Return [X, Y] of the center of cell containing provided text 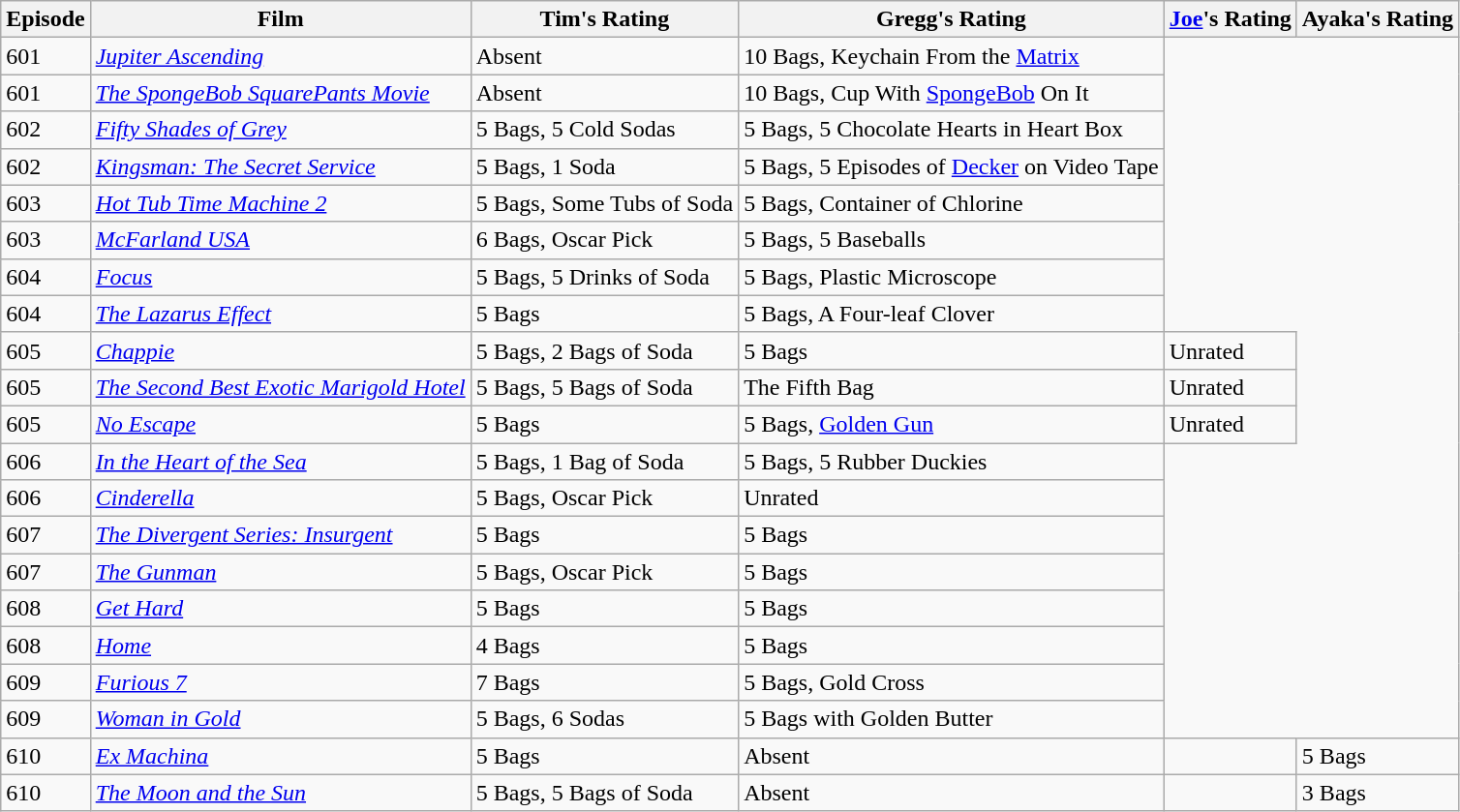
The Moon and the Sun [281, 793]
5 Bags, 5 Cold Sodas [604, 130]
Focus [281, 277]
5 Bags, Plastic Microscope [952, 277]
Woman in Gold [281, 719]
5 Bags, Some Tubs of Soda [604, 203]
The SpongeBob SquarePants Movie [281, 93]
The Second Best Exotic Marigold Hotel [281, 387]
The Lazarus Effect [281, 314]
Fifty Shades of Grey [281, 130]
5 Bags, 2 Bags of Soda [604, 350]
5 Bags, A Four-leaf Clover [952, 314]
The Gunman [281, 572]
10 Bags, Cup With SpongeBob On It [952, 93]
In the Heart of the Sea [281, 462]
5 Bags, 5 Episodes of Decker on Video Tape [952, 166]
Ex Machina [281, 756]
Home [281, 646]
McFarland USA [281, 240]
The Divergent Series: Insurgent [281, 535]
Get Hard [281, 609]
5 Bags, Golden Gun [952, 424]
Gregg's Rating [952, 19]
5 Bags, Gold Cross [952, 682]
4 Bags [604, 646]
5 Bags, 1 Soda [604, 166]
Chappie [281, 350]
5 Bags with Golden Butter [952, 719]
Jupiter Ascending [281, 56]
5 Bags, 1 Bag of Soda [604, 462]
Furious 7 [281, 682]
No Escape [281, 424]
Ayaka's Rating [1377, 19]
Joe's Rating [1230, 19]
The Fifth Bag [952, 387]
7 Bags [604, 682]
Tim's Rating [604, 19]
5 Bags, 6 Sodas [604, 719]
5 Bags, Container of Chlorine [952, 203]
5 Bags, 5 Chocolate Hearts in Heart Box [952, 130]
5 Bags, 5 Baseballs [952, 240]
Hot Tub Time Machine 2 [281, 203]
10 Bags, Keychain From the Matrix [952, 56]
Cinderella [281, 498]
5 Bags, 5 Rubber Duckies [952, 462]
6 Bags, Oscar Pick [604, 240]
Episode [46, 19]
Film [281, 19]
3 Bags [1377, 793]
Kingsman: The Secret Service [281, 166]
5 Bags, 5 Drinks of Soda [604, 277]
